Provide the [X, Y] coordinate of the cell's center where the given text is located.  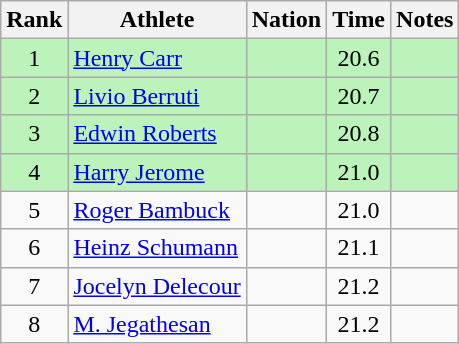
Notes [425, 20]
Henry Carr [157, 58]
6 [34, 248]
Rank [34, 20]
8 [34, 324]
Heinz Schumann [157, 248]
Livio Berruti [157, 96]
2 [34, 96]
Harry Jerome [157, 172]
7 [34, 286]
Jocelyn Delecour [157, 286]
21.1 [359, 248]
Nation [286, 20]
Athlete [157, 20]
4 [34, 172]
20.8 [359, 134]
5 [34, 210]
1 [34, 58]
M. Jegathesan [157, 324]
20.7 [359, 96]
20.6 [359, 58]
Roger Bambuck [157, 210]
3 [34, 134]
Time [359, 20]
Edwin Roberts [157, 134]
